From the cell containing the given text, extract its center point as [x, y] coordinate. 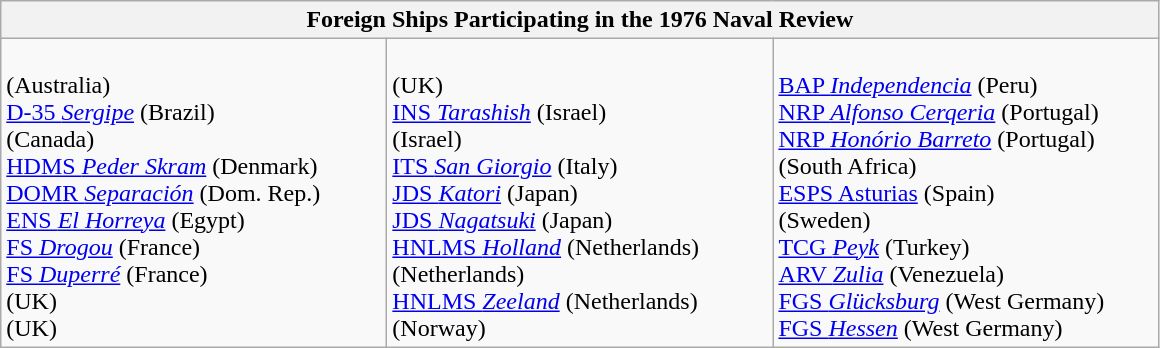
Foreign Ships Participating in the 1976 Naval Review [580, 20]
